Search for the cell housing the specified text and yield its [X, Y] center coordinate. 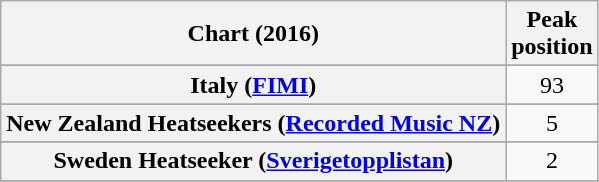
Peak position [552, 34]
93 [552, 85]
2 [552, 161]
New Zealand Heatseekers (Recorded Music NZ) [254, 123]
Italy (FIMI) [254, 85]
Sweden Heatseeker (Sverigetopplistan) [254, 161]
Chart (2016) [254, 34]
5 [552, 123]
